Capture the cell that displays the provided text and extract its [X, Y] central coordinate. 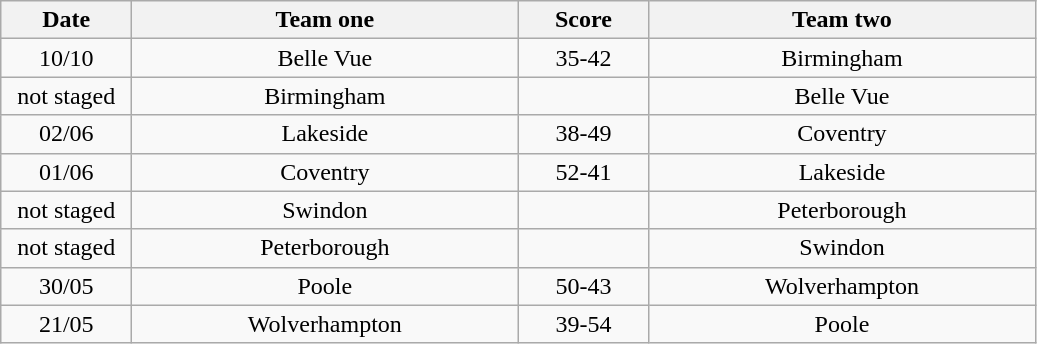
10/10 [66, 58]
30/05 [66, 286]
02/06 [66, 134]
52-41 [584, 172]
50-43 [584, 286]
21/05 [66, 324]
35-42 [584, 58]
38-49 [584, 134]
Score [584, 20]
Team one [325, 20]
Date [66, 20]
Team two [842, 20]
01/06 [66, 172]
39-54 [584, 324]
